Search for the cell housing the specified text and yield its (X, Y) center coordinate. 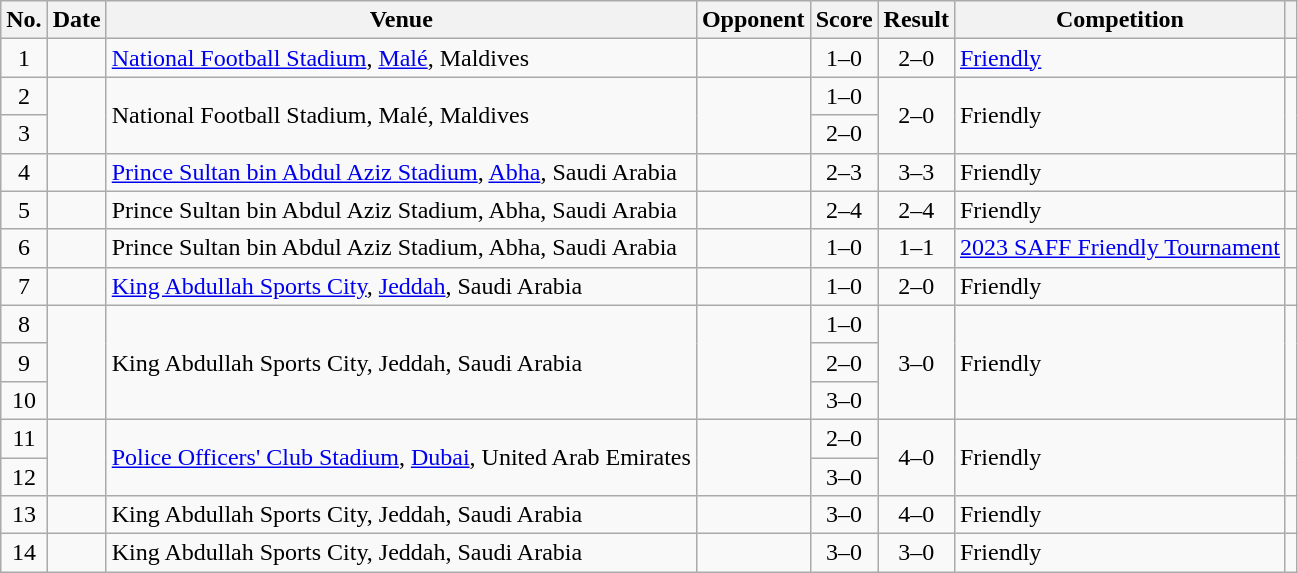
2023 SAFF Friendly Tournament (1120, 248)
Result (916, 20)
14 (24, 553)
5 (24, 210)
Score (844, 20)
12 (24, 477)
No. (24, 20)
10 (24, 400)
6 (24, 248)
Opponent (753, 20)
4 (24, 172)
13 (24, 515)
Venue (401, 20)
3 (24, 134)
8 (24, 324)
3–3 (916, 172)
7 (24, 286)
2–3 (844, 172)
11 (24, 438)
Police Officers' Club Stadium, Dubai, United Arab Emirates (401, 457)
9 (24, 362)
1–1 (916, 248)
2 (24, 96)
Date (76, 20)
Competition (1120, 20)
1 (24, 58)
